Provide the (X, Y) coordinate of the cell's center where the given text is located.  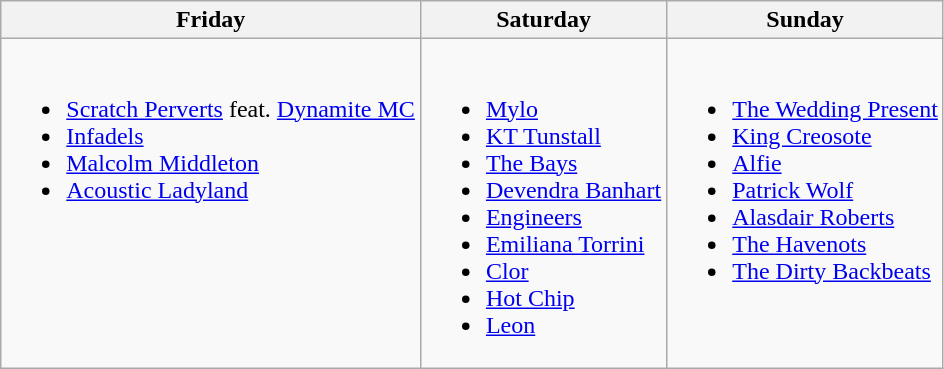
The Wedding PresentKing CreosoteAlfiePatrick WolfAlasdair RobertsThe HavenotsThe Dirty Backbeats (806, 204)
Sunday (806, 20)
Saturday (543, 20)
Scratch Perverts feat. Dynamite MCInfadelsMalcolm MiddletonAcoustic Ladyland (211, 204)
Friday (211, 20)
MyloKT TunstallThe BaysDevendra BanhartEngineersEmiliana TorriniClorHot ChipLeon (543, 204)
